Return the (x, y) coordinate for the center point of the cell that contains the specified text.  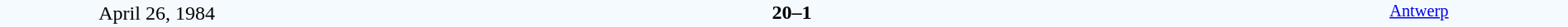
20–1 (791, 12)
April 26, 1984 (157, 13)
Antwerp (1419, 13)
